Detect which cell encompasses the target text, then output its [x, y] center coordinate. 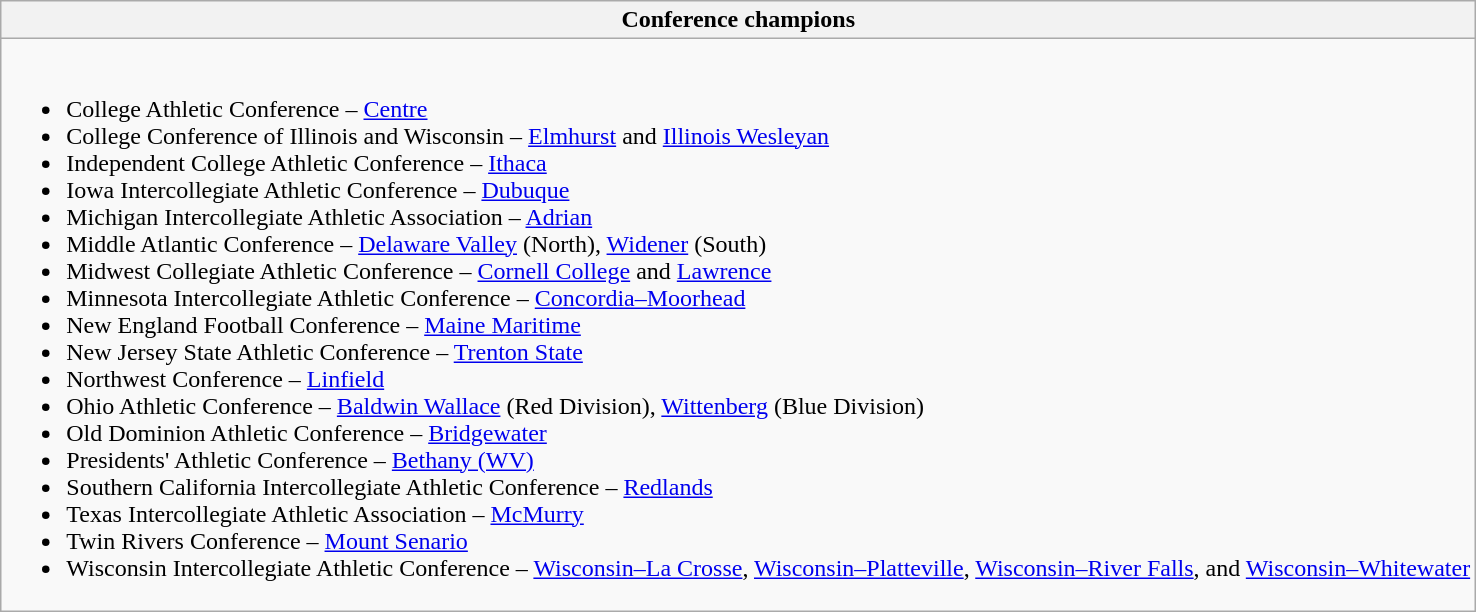
Conference champions [738, 20]
